Find where the given text appears and provide that cell's center as [X, Y] coordinate. 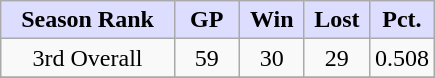
Lost [336, 20]
GP [206, 20]
Win [272, 20]
Season Rank [88, 20]
29 [336, 58]
3rd Overall [88, 58]
Pct. [402, 20]
59 [206, 58]
0.508 [402, 58]
30 [272, 58]
